Locate the cell with the specified text and output its [X, Y] center coordinate. 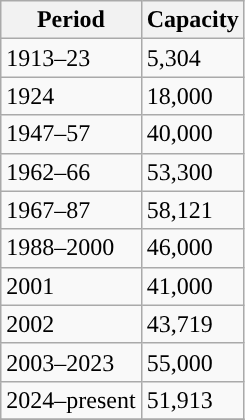
58,121 [192, 210]
53,300 [192, 172]
46,000 [192, 248]
40,000 [192, 134]
1967–87 [71, 210]
Period [71, 20]
2003–2023 [71, 362]
5,304 [192, 58]
41,000 [192, 286]
2001 [71, 286]
18,000 [192, 96]
1962–66 [71, 172]
2024–present [71, 400]
51,913 [192, 400]
1947–57 [71, 134]
55,000 [192, 362]
1924 [71, 96]
2002 [71, 324]
43,719 [192, 324]
Capacity [192, 20]
1988–2000 [71, 248]
1913–23 [71, 58]
